Output the [x, y] coordinate of the center of the cell containing the given text.  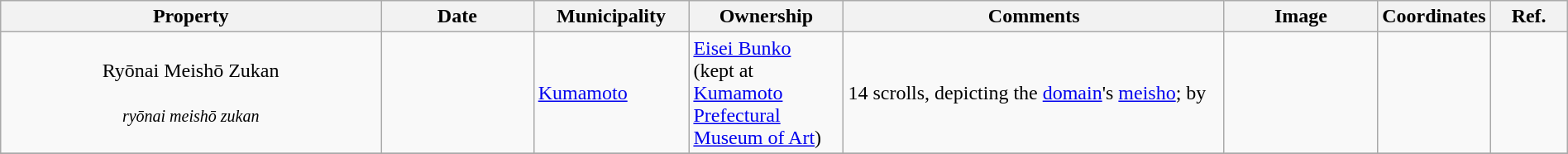
Eisei Bunko(kept at Kumamoto Prefectural Museum of Art) [766, 93]
Ownership [766, 17]
Ryōnai Meishō Zukanryōnai meishō zukan [191, 93]
Property [191, 17]
Coordinates [1434, 17]
Comments [1034, 17]
14 scrolls, depicting the domain's meisho; by [1034, 93]
Kumamoto [611, 93]
Image [1300, 17]
Ref. [1528, 17]
Date [458, 17]
Municipality [611, 17]
